Provide the (x, y) coordinate of the cell's center where the given text is located.  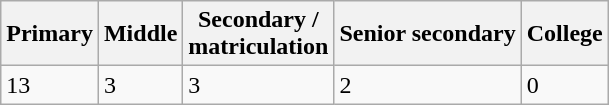
Senior secondary (428, 34)
Middle (140, 34)
2 (428, 85)
Primary (50, 34)
0 (564, 85)
College (564, 34)
13 (50, 85)
Secondary /matriculation (258, 34)
